Determine the [x, y] coordinate at the center of the cell enclosing the given text.  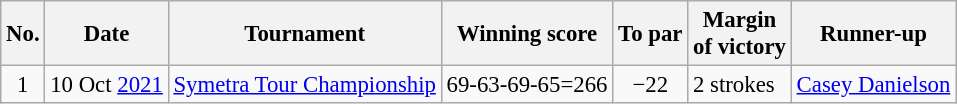
Date [106, 34]
2 strokes [740, 85]
Casey Danielson [873, 85]
Tournament [304, 34]
−22 [650, 85]
Marginof victory [740, 34]
10 Oct 2021 [106, 85]
69-63-69-65=266 [527, 85]
To par [650, 34]
No. [23, 34]
Winning score [527, 34]
1 [23, 85]
Runner-up [873, 34]
Symetra Tour Championship [304, 85]
